For the text-containing cell, return its midpoint in [X, Y] coordinate format. 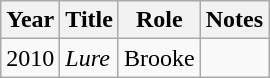
Brooke [159, 58]
Year [30, 20]
Role [159, 20]
Lure [90, 58]
2010 [30, 58]
Title [90, 20]
Notes [234, 20]
